Provide the [x, y] coordinate of the cell's center where the given text is located.  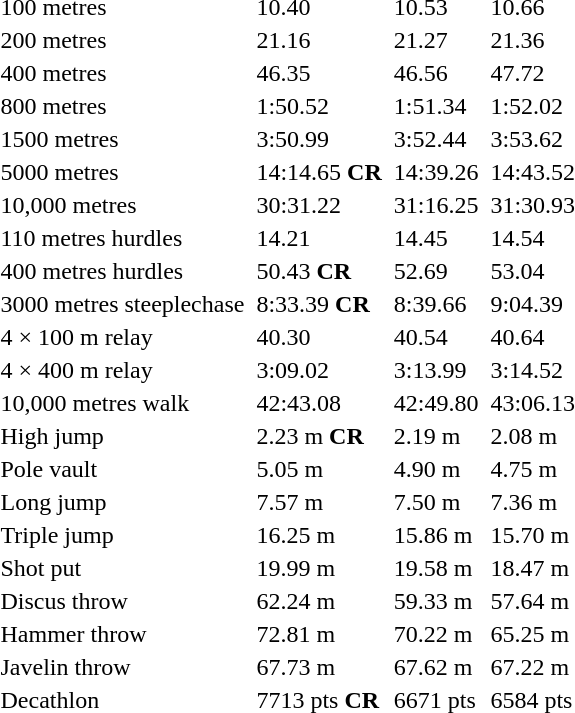
3:50.99 [319, 139]
42:43.08 [319, 403]
8:33.39 CR [319, 304]
1:51.34 [436, 106]
72.81 m [319, 634]
46.56 [436, 73]
3:09.02 [319, 370]
8:39.66 [436, 304]
3:13.99 [436, 370]
70.22 m [436, 634]
3:52.44 [436, 139]
21.27 [436, 40]
7.57 m [319, 502]
67.62 m [436, 667]
14:39.26 [436, 172]
14.45 [436, 238]
16.25 m [319, 535]
31:16.25 [436, 205]
50.43 CR [319, 271]
59.33 m [436, 601]
7.50 m [436, 502]
14:14.65 CR [319, 172]
19.99 m [319, 568]
19.58 m [436, 568]
15.86 m [436, 535]
2.23 m CR [319, 436]
40.30 [319, 337]
52.69 [436, 271]
46.35 [319, 73]
30:31.22 [319, 205]
42:49.80 [436, 403]
40.54 [436, 337]
2.19 m [436, 436]
67.73 m [319, 667]
5.05 m [319, 469]
21.16 [319, 40]
1:50.52 [319, 106]
14.21 [319, 238]
62.24 m [319, 601]
4.90 m [436, 469]
